Output the [x, y] coordinate of the center of the cell containing the given text.  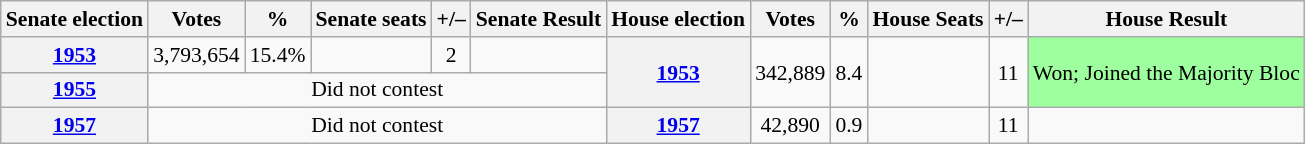
House Result [1166, 19]
15.4% [278, 55]
House election [678, 19]
Won; Joined the Majority Bloc [1166, 72]
8.4 [848, 72]
42,890 [790, 126]
3,793,654 [196, 55]
Senate Result [538, 19]
2 [452, 55]
0.9 [848, 126]
1955 [74, 90]
342,889 [790, 72]
House Seats [928, 19]
Senate seats [370, 19]
Senate election [74, 19]
